Identify which cell holds the provided text, then report its (x, y) central coordinate. 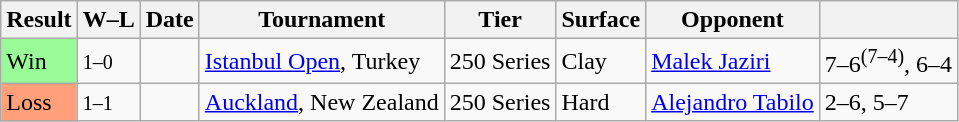
Opponent (733, 20)
Alejandro Tabilo (733, 102)
Date (170, 20)
1–0 (108, 62)
Result (39, 20)
Malek Jaziri (733, 62)
Surface (601, 20)
Clay (601, 62)
1–1 (108, 102)
7–6(7–4), 6–4 (888, 62)
Hard (601, 102)
W–L (108, 20)
Win (39, 62)
Istanbul Open, Turkey (322, 62)
Tier (500, 20)
Loss (39, 102)
Auckland, New Zealand (322, 102)
Tournament (322, 20)
2–6, 5–7 (888, 102)
